Return (x, y) of the center of cell containing provided text 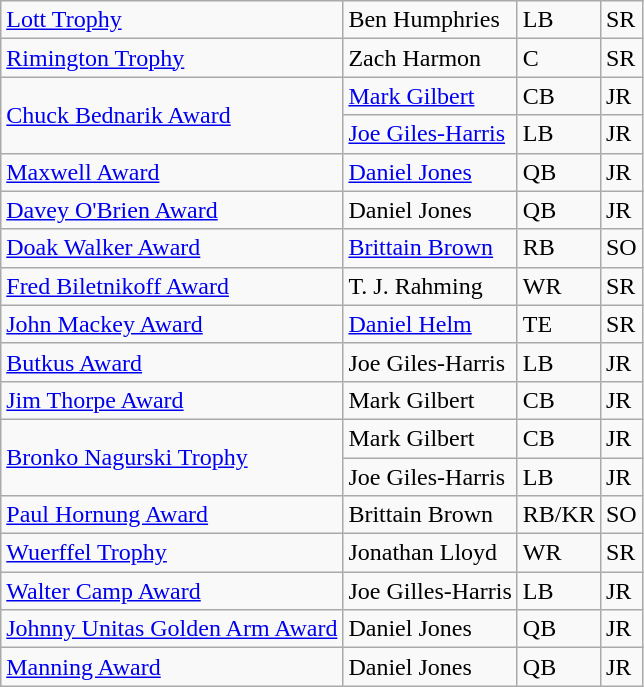
Davey O'Brien Award (172, 210)
Walter Camp Award (172, 591)
TE (558, 324)
Wuerffel Trophy (172, 553)
T. J. Rahming (430, 286)
Johnny Unitas Golden Arm Award (172, 629)
RB/KR (558, 515)
Jonathan Lloyd (430, 553)
Paul Hornung Award (172, 515)
Rimington Trophy (172, 58)
Doak Walker Award (172, 248)
Maxwell Award (172, 172)
Chuck Bednarik Award (172, 115)
Butkus Award (172, 362)
C (558, 58)
John Mackey Award (172, 324)
Zach Harmon (430, 58)
Jim Thorpe Award (172, 400)
Joe Gilles-Harris (430, 591)
Fred Biletnikoff Award (172, 286)
Daniel Helm (430, 324)
Bronko Nagurski Trophy (172, 457)
RB (558, 248)
Manning Award (172, 667)
Ben Humphries (430, 20)
Lott Trophy (172, 20)
